Search for the cell housing the specified text and yield its (x, y) center coordinate. 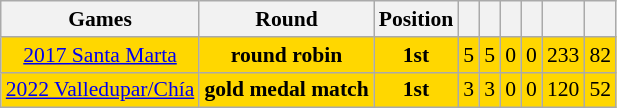
52 (600, 90)
Games (100, 19)
2022 Valledupar/Chía (100, 90)
Round (286, 19)
gold medal match (286, 90)
233 (564, 55)
round robin (286, 55)
120 (564, 90)
2017 Santa Marta (100, 55)
Position (416, 19)
82 (600, 55)
